Locate the cell with the specified text and output its (x, y) center coordinate. 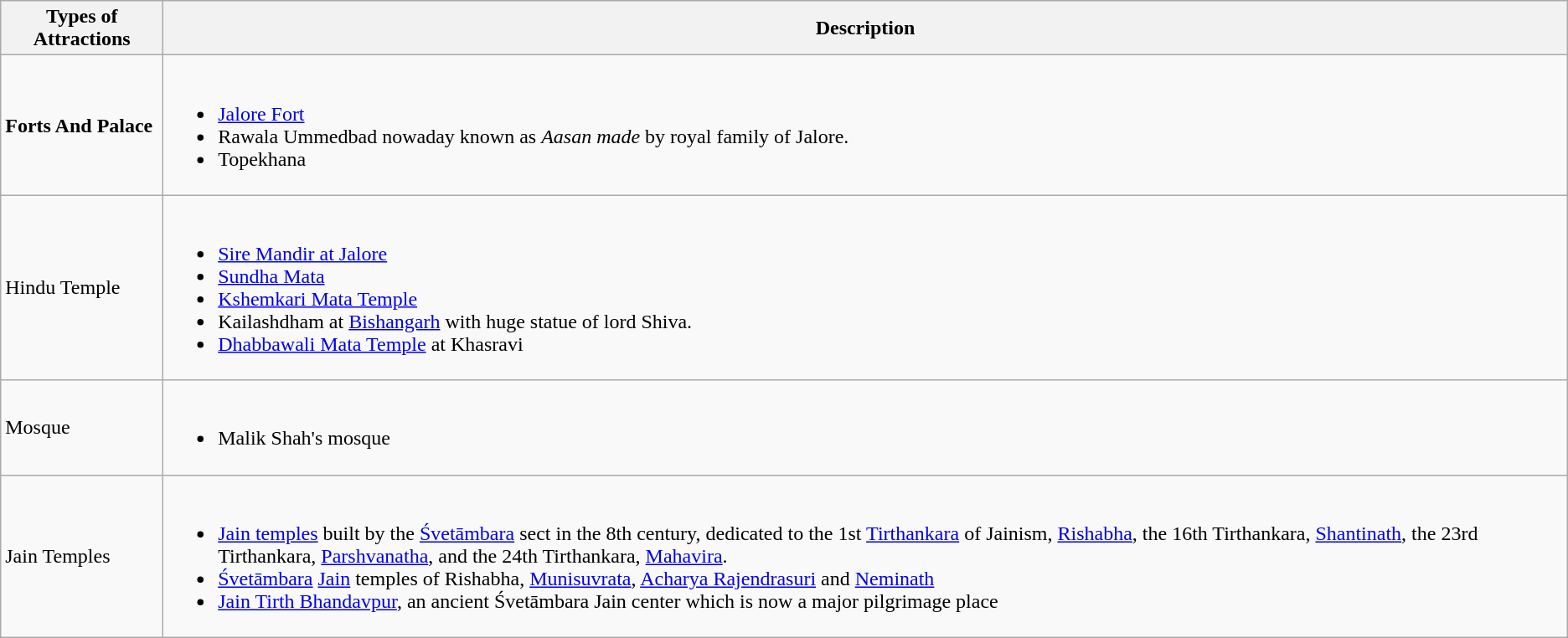
Forts And Palace (82, 126)
Sire Mandir at JaloreSundha MataKshemkari Mata TempleKailashdham at Bishangarh with huge statue of lord Shiva.Dhabbawali Mata Temple at Khasravi (866, 288)
Jalore FortRawala Ummedbad nowaday known as Aasan made by royal family of Jalore.Topekhana (866, 126)
Types of Attractions (82, 28)
Mosque (82, 427)
Malik Shah's mosque (866, 427)
Jain Temples (82, 556)
Description (866, 28)
Hindu Temple (82, 288)
